Provide the (x, y) coordinate of the cell's center where the given text is located.  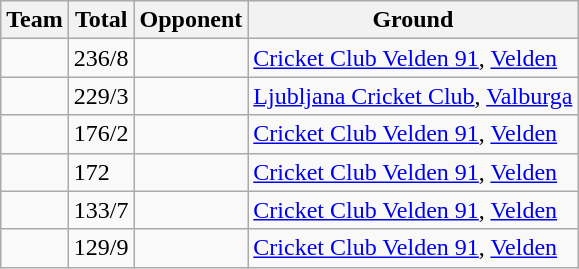
Ground (413, 20)
Team (35, 20)
236/8 (101, 58)
Ljubljana Cricket Club, Valburga (413, 96)
Total (101, 20)
172 (101, 172)
229/3 (101, 96)
133/7 (101, 210)
176/2 (101, 134)
Opponent (191, 20)
129/9 (101, 248)
